Find where the given text appears and provide that cell's center as (x, y) coordinate. 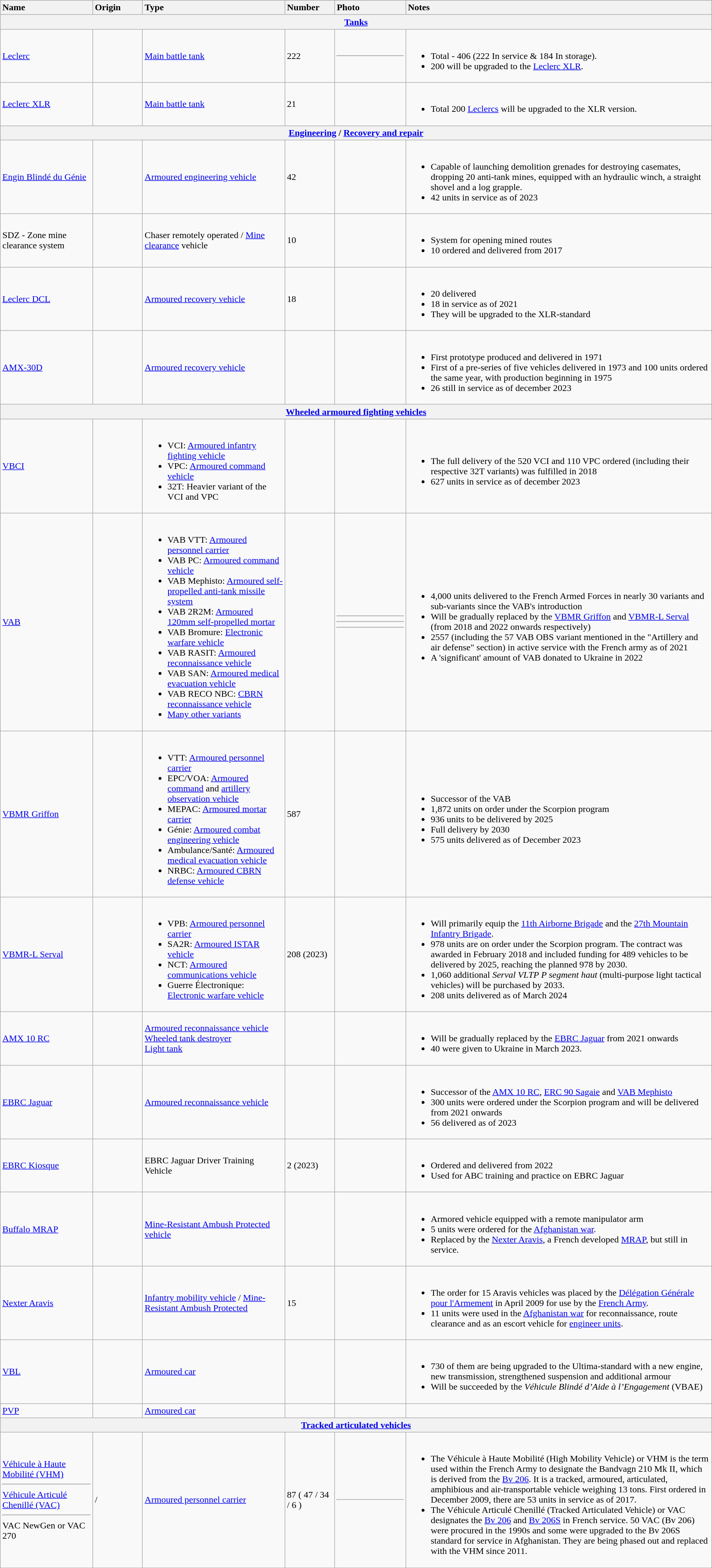
Type (214, 8)
VBMR-L Serval (46, 955)
Origin (118, 8)
/ (118, 1500)
EBRC Kiosque (46, 1166)
Number (310, 8)
VPB: Armoured personnel carrierSA2R: Armoured ISTAR vehicleNCT: Armoured communications vehicleGuerre Électronique: Electronic warfare vehicle (214, 955)
EBRC Jaguar Driver Training Vehicle (214, 1166)
20 delivered18 in service as of 2021They will be upgraded to the XLR-standard (559, 299)
Leclerc DCL (46, 299)
Mine-Resistant Ambush Protected vehicle (214, 1229)
Will be gradually replaced by the EBRC Jaguar from 2021 onwards40 were given to Ukraine in March 2023. (559, 1039)
EBRC Jaguar (46, 1102)
Total 200 Leclercs will be upgraded to the XLR version. (559, 104)
Tanks (356, 22)
Buffalo MRAP (46, 1229)
Infantry mobility vehicle / Mine-Resistant Ambush Protected (214, 1303)
Photo (370, 8)
Wheeled armoured fighting vehicles (356, 411)
Engin Blindé du Génie (46, 177)
Ordered and delivered from 2022Used for ABC training and practice on EBRC Jaguar (559, 1166)
2 (2023) (310, 1166)
Total - 406 (222 In service & 184 In storage).200 will be upgraded to the Leclerc XLR. (559, 56)
Engineering / Recovery and repair (356, 133)
Tracked articulated vehicles (356, 1425)
AMX 10 RC (46, 1039)
VAB (46, 622)
Leclerc XLR (46, 104)
Véhicule à Haute Mobilité (VHM)Véhicule Articulé Chenillé (VAC)VAC NewGen or VAC 270 (46, 1500)
VCI: Armoured infantry fighting vehicleVPC: Armoured command vehicle32T: Heavier variant of the VCI and VPC (214, 466)
Armoured engineering vehicle (214, 177)
21 (310, 104)
222 (310, 56)
VBL (46, 1371)
SDZ - Zone mine clearance system (46, 240)
Notes (559, 8)
VBCI (46, 466)
Leclerc (46, 56)
Armoured personnel carrier (214, 1500)
42 (310, 177)
VBMR Griffon (46, 814)
10 (310, 240)
AMX-30D (46, 367)
15 (310, 1303)
PVP (46, 1411)
587 (310, 814)
Armoured reconnaissance vehicleWheeled tank destroyerLight tank (214, 1039)
Name (46, 8)
18 (310, 299)
208 (2023) (310, 955)
Chaser remotely operated / Mine clearance vehicle (214, 240)
87 ( 47 / 34 / 6 ) (310, 1500)
Nexter Aravis (46, 1303)
System for opening mined routes10 ordered and delivered from 2017 (559, 240)
Armoured reconnaissance vehicle (214, 1102)
